For the text-containing cell, return its midpoint in [x, y] coordinate format. 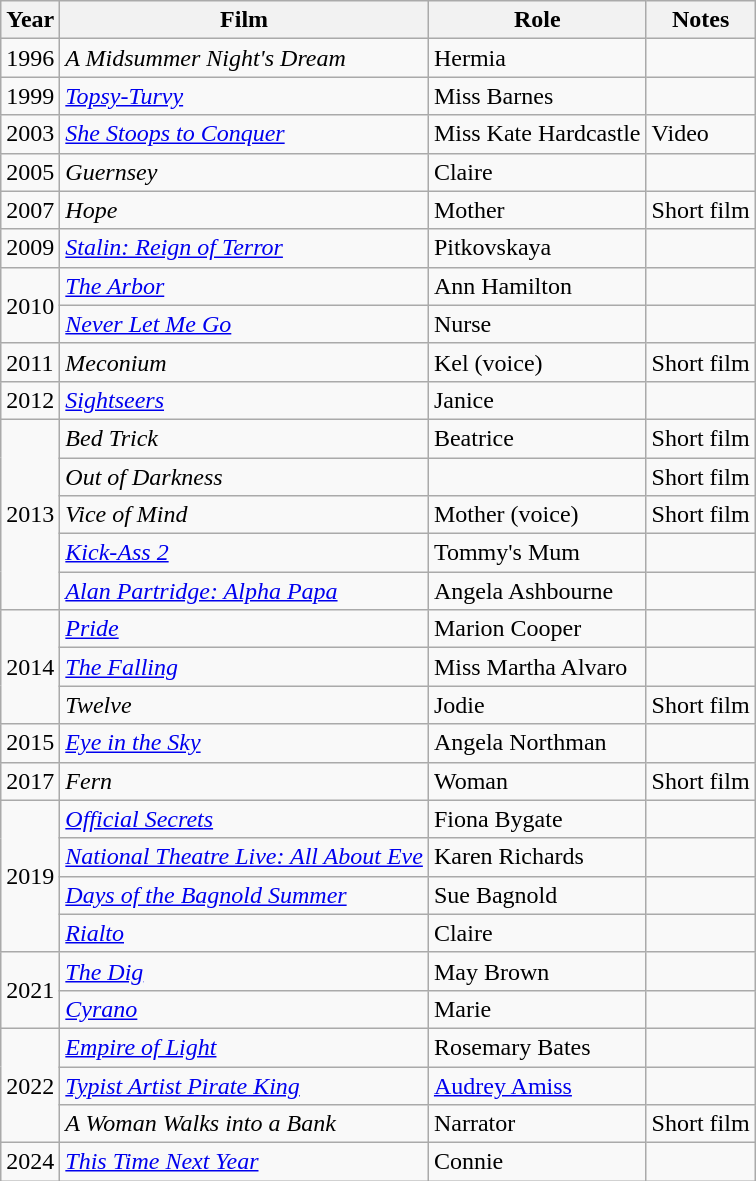
2013 [30, 514]
A Midsummer Night's Dream [244, 58]
Marie [537, 1009]
2005 [30, 172]
Hope [244, 210]
Angela Ashbourne [537, 591]
Meconium [244, 362]
2015 [30, 743]
2010 [30, 305]
Alan Partridge: Alpha Papa [244, 591]
Pitkovskaya [537, 248]
Miss Kate Hardcastle [537, 134]
Nurse [537, 324]
Rialto [244, 933]
Janice [537, 400]
Mother [537, 210]
The Falling [244, 667]
Karen Richards [537, 857]
2007 [30, 210]
2022 [30, 1085]
2014 [30, 667]
Kick-Ass 2 [244, 553]
Marion Cooper [537, 629]
2009 [30, 248]
May Brown [537, 971]
Guernsey [244, 172]
A Woman Walks into a Bank [244, 1124]
Film [244, 20]
Mother (voice) [537, 515]
1999 [30, 96]
Fern [244, 781]
Vice of Mind [244, 515]
1996 [30, 58]
Stalin: Reign of Terror [244, 248]
Role [537, 20]
Audrey Amiss [537, 1085]
Days of the Bagnold Summer [244, 895]
2011 [30, 362]
Kel (voice) [537, 362]
Video [700, 134]
This Time Next Year [244, 1162]
Typist Artist Pirate King [244, 1085]
Miss Martha Alvaro [537, 667]
Narrator [537, 1124]
Twelve [244, 705]
Sue Bagnold [537, 895]
Notes [700, 20]
Hermia [537, 58]
National Theatre Live: All About Eve [244, 857]
Pride [244, 629]
Tommy's Mum [537, 553]
2024 [30, 1162]
2019 [30, 876]
Ann Hamilton [537, 286]
2021 [30, 990]
Empire of Light [244, 1047]
Beatrice [537, 438]
Year [30, 20]
She Stoops to Conquer [244, 134]
Woman [537, 781]
Connie [537, 1162]
The Arbor [244, 286]
Bed Trick [244, 438]
Never Let Me Go [244, 324]
Official Secrets [244, 819]
Cyrano [244, 1009]
Miss Barnes [537, 96]
Fiona Bygate [537, 819]
Eye in the Sky [244, 743]
The Dig [244, 971]
Sightseers [244, 400]
Out of Darkness [244, 477]
2003 [30, 134]
2012 [30, 400]
Jodie [537, 705]
Rosemary Bates [537, 1047]
2017 [30, 781]
Topsy-Turvy [244, 96]
Angela Northman [537, 743]
